Output the [x, y] coordinate of the center of the cell containing the given text.  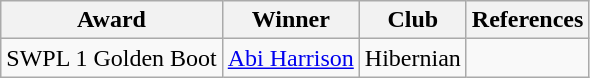
References [528, 20]
Club [412, 20]
Award [112, 20]
Abi Harrison [290, 58]
Hibernian [412, 58]
Winner [290, 20]
SWPL 1 Golden Boot [112, 58]
